Capture the cell that displays the provided text and extract its (X, Y) central coordinate. 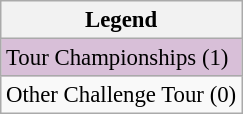
Legend (122, 20)
Other Challenge Tour (0) (122, 95)
Tour Championships (1) (122, 58)
